Return the [X, Y] coordinate for the center point of the cell that contains the specified text.  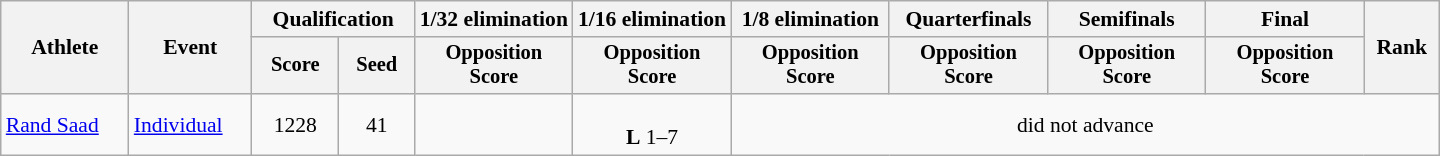
Score [296, 66]
Athlete [65, 48]
Rank [1402, 48]
did not advance [1085, 124]
Semifinals [1127, 19]
Seed [377, 66]
Rand Saad [65, 124]
L 1–7 [652, 124]
1/32 elimination [494, 19]
1228 [296, 124]
Individual [190, 124]
Final [1285, 19]
41 [377, 124]
1/16 elimination [652, 19]
1/8 elimination [810, 19]
Event [190, 48]
Qualification [334, 19]
Quarterfinals [968, 19]
